Identify which cell holds the provided text, then report its (X, Y) central coordinate. 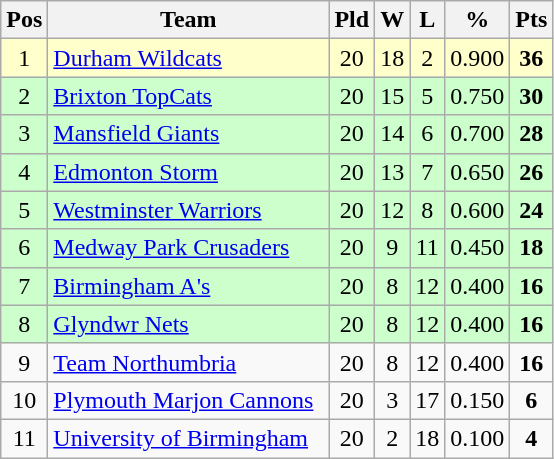
0.750 (478, 96)
10 (24, 400)
17 (428, 400)
Team (188, 20)
W (392, 20)
0.450 (478, 248)
0.600 (478, 210)
Medway Park Crusaders (188, 248)
Pos (24, 20)
Durham Wildcats (188, 58)
0.150 (478, 400)
26 (532, 172)
Pts (532, 20)
28 (532, 134)
% (478, 20)
1 (24, 58)
30 (532, 96)
L (428, 20)
Westminster Warriors (188, 210)
Edmonton Storm (188, 172)
Birmingham A's (188, 286)
0.700 (478, 134)
36 (532, 58)
0.100 (478, 438)
Mansfield Giants (188, 134)
Team Northumbria (188, 362)
0.900 (478, 58)
0.650 (478, 172)
Glyndwr Nets (188, 324)
14 (392, 134)
13 (392, 172)
Plymouth Marjon Cannons (188, 400)
Brixton TopCats (188, 96)
15 (392, 96)
24 (532, 210)
Pld (352, 20)
University of Birmingham (188, 438)
